Detect which cell encompasses the target text, then output its [X, Y] center coordinate. 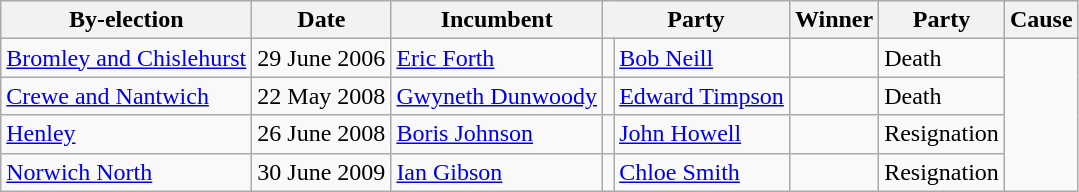
30 June 2009 [322, 172]
Incumbent [497, 20]
26 June 2008 [322, 134]
Chloe Smith [702, 172]
Henley [126, 134]
John Howell [702, 134]
22 May 2008 [322, 96]
Bromley and Chislehurst [126, 58]
Crewe and Nantwich [126, 96]
Edward Timpson [702, 96]
Boris Johnson [497, 134]
Bob Neill [702, 58]
By-election [126, 20]
Norwich North [126, 172]
Gwyneth Dunwoody [497, 96]
Winner [834, 20]
29 June 2006 [322, 58]
Eric Forth [497, 58]
Ian Gibson [497, 172]
Cause [1041, 20]
Date [322, 20]
